Search for the cell housing the specified text and yield its [X, Y] center coordinate. 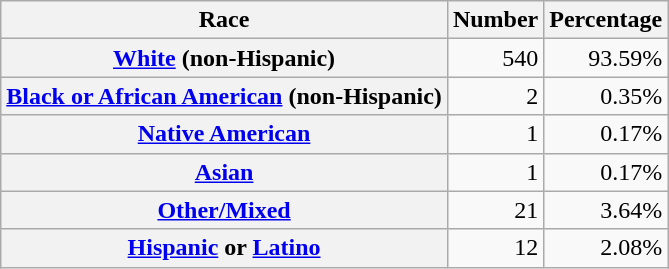
21 [495, 210]
0.35% [606, 96]
Other/Mixed [224, 210]
2 [495, 96]
2.08% [606, 248]
12 [495, 248]
Black or African American (non-Hispanic) [224, 96]
3.64% [606, 210]
Number [495, 20]
Percentage [606, 20]
Asian [224, 172]
Hispanic or Latino [224, 248]
White (non-Hispanic) [224, 58]
93.59% [606, 58]
540 [495, 58]
Native American [224, 134]
Race [224, 20]
